Return (x, y) of the center of cell containing provided text 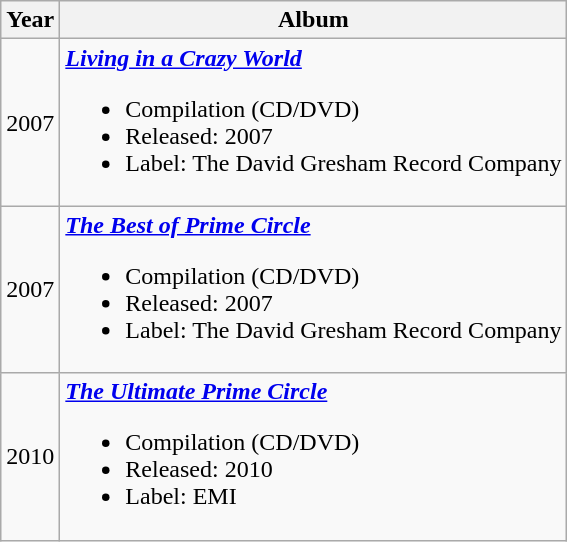
Album (314, 20)
The Best of Prime CircleCompilation (CD/DVD)Released: 2007Label: The David Gresham Record Company (314, 290)
2010 (30, 456)
Year (30, 20)
Living in a Crazy WorldCompilation (CD/DVD)Released: 2007Label: The David Gresham Record Company (314, 122)
The Ultimate Prime CircleCompilation (CD/DVD)Released: 2010Label: EMI (314, 456)
